Return [x, y] of the center of cell containing provided text 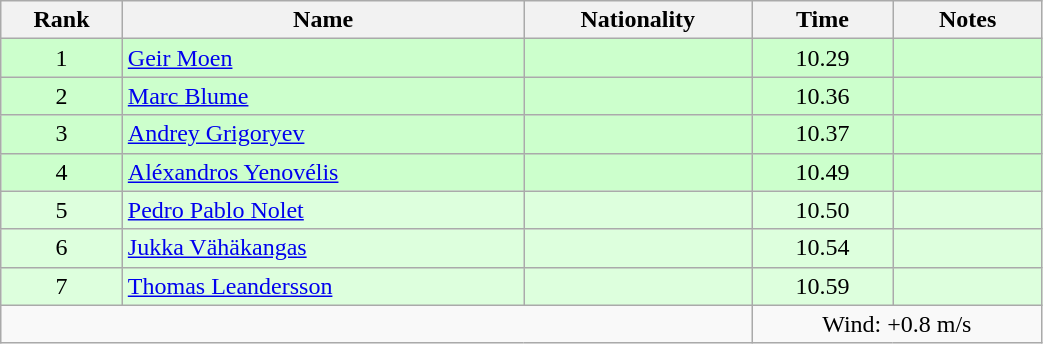
5 [62, 210]
Jukka Vähäkangas [323, 248]
10.29 [823, 58]
Thomas Leandersson [323, 286]
Pedro Pablo Nolet [323, 210]
Marc Blume [323, 96]
4 [62, 172]
6 [62, 248]
Nationality [638, 20]
7 [62, 286]
10.37 [823, 134]
Rank [62, 20]
10.59 [823, 286]
Notes [968, 20]
Wind: +0.8 m/s [897, 324]
1 [62, 58]
Geir Moen [323, 58]
Aléxandros Yenovélis [323, 172]
Andrey Grigoryev [323, 134]
10.50 [823, 210]
10.54 [823, 248]
Name [323, 20]
3 [62, 134]
10.36 [823, 96]
2 [62, 96]
Time [823, 20]
10.49 [823, 172]
